From the cell containing the given text, extract its center point as (X, Y) coordinate. 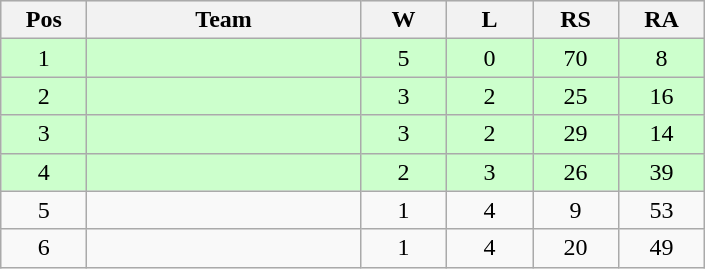
39 (662, 172)
9 (575, 210)
25 (575, 96)
Team (224, 20)
53 (662, 210)
16 (662, 96)
RS (575, 20)
14 (662, 134)
8 (662, 58)
29 (575, 134)
49 (662, 248)
70 (575, 58)
RA (662, 20)
20 (575, 248)
6 (44, 248)
W (403, 20)
Pos (44, 20)
L (489, 20)
26 (575, 172)
0 (489, 58)
